For the text-containing cell, return its midpoint in (X, Y) coordinate format. 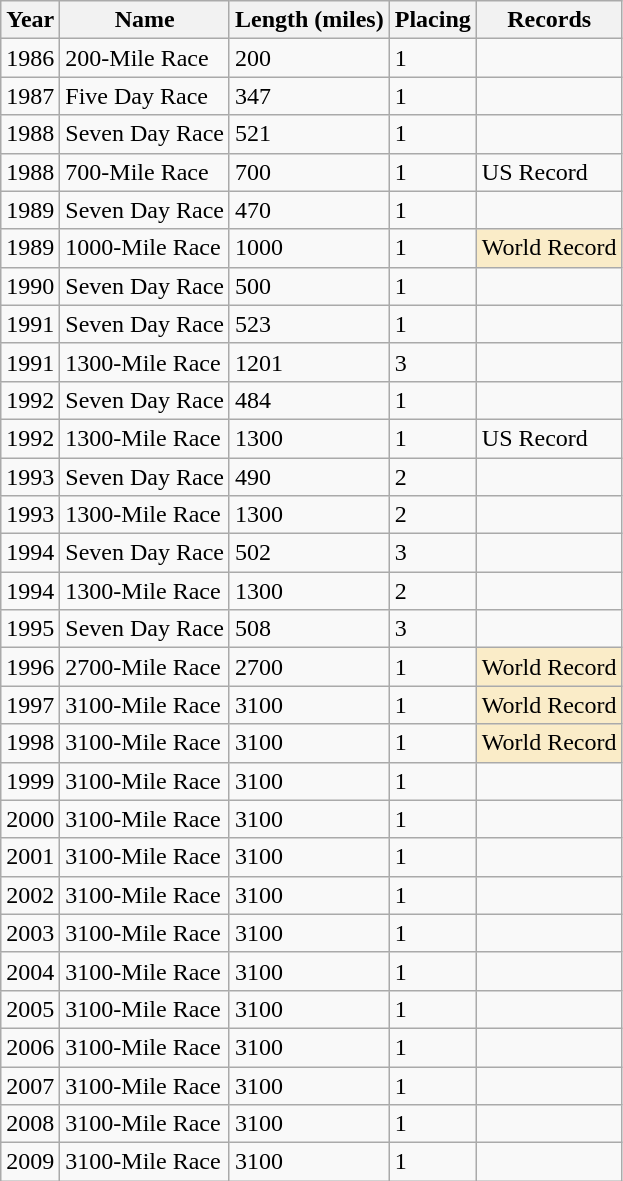
Year (30, 20)
2008 (30, 1124)
508 (309, 629)
500 (309, 286)
1987 (30, 96)
2005 (30, 1009)
1995 (30, 629)
2700 (309, 667)
Five Day Race (145, 96)
Name (145, 20)
1996 (30, 667)
1999 (30, 781)
490 (309, 477)
521 (309, 134)
470 (309, 210)
1000-Mile Race (145, 248)
Length (miles) (309, 20)
700-Mile Race (145, 172)
347 (309, 96)
2700-Mile Race (145, 667)
200 (309, 58)
1000 (309, 248)
1990 (30, 286)
1201 (309, 362)
700 (309, 172)
502 (309, 553)
2009 (30, 1162)
2002 (30, 895)
Placing (432, 20)
2001 (30, 857)
2004 (30, 971)
2000 (30, 819)
484 (309, 400)
2003 (30, 933)
1986 (30, 58)
1997 (30, 705)
1998 (30, 743)
2006 (30, 1047)
2007 (30, 1085)
523 (309, 324)
200-Mile Race (145, 58)
Records (549, 20)
